Pinpoint the cell where the given text exists, returning its (x, y) midpoint coordinate. 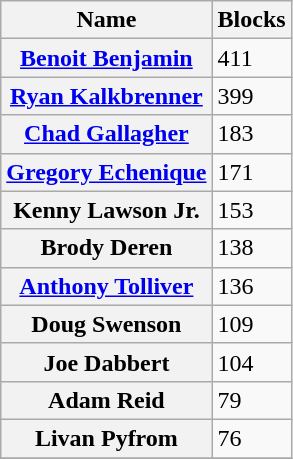
109 (252, 324)
Anthony Tolliver (106, 286)
Adam Reid (106, 400)
Gregory Echenique (106, 172)
Joe Dabbert (106, 362)
411 (252, 58)
76 (252, 438)
136 (252, 286)
Blocks (252, 20)
Chad Gallagher (106, 134)
Benoit Benjamin (106, 58)
138 (252, 248)
Name (106, 20)
171 (252, 172)
Brody Deren (106, 248)
Ryan Kalkbrenner (106, 96)
79 (252, 400)
Doug Swenson (106, 324)
Livan Pyfrom (106, 438)
Kenny Lawson Jr. (106, 210)
104 (252, 362)
183 (252, 134)
153 (252, 210)
399 (252, 96)
